Pinpoint the cell where the given text exists, returning its (x, y) midpoint coordinate. 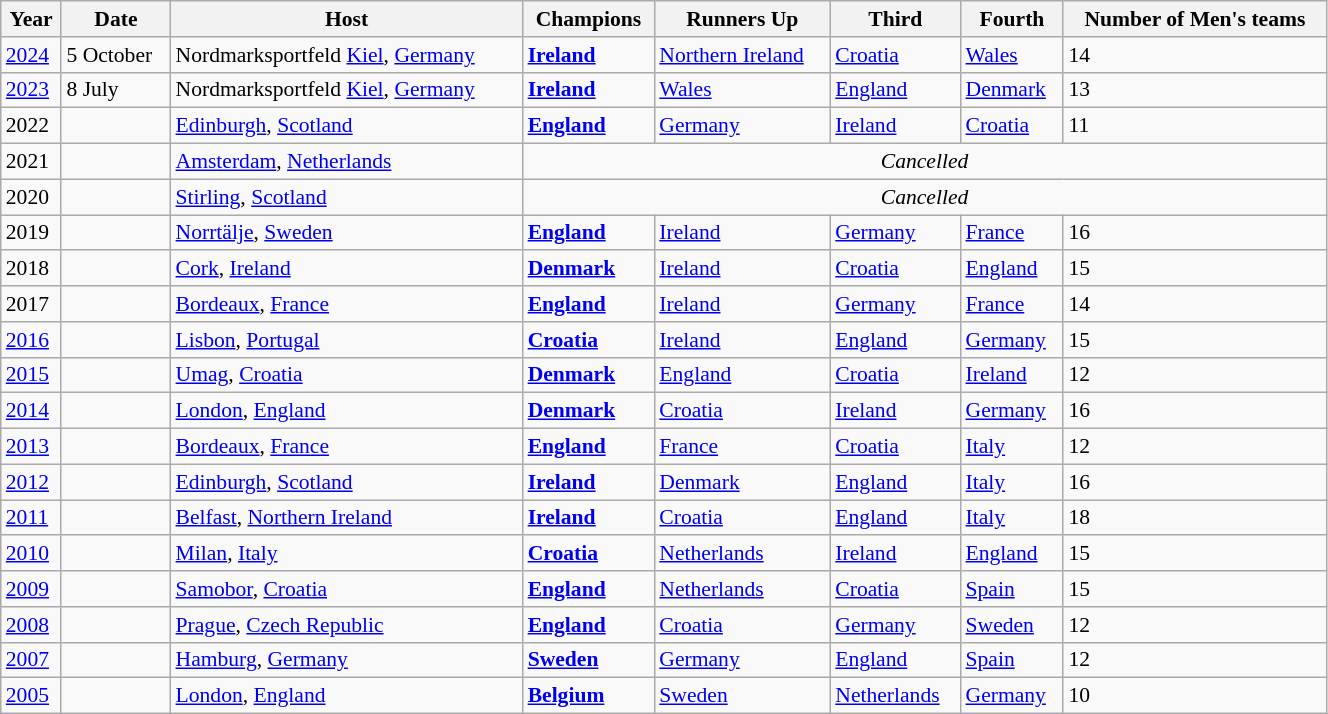
2011 (32, 518)
2009 (32, 589)
2022 (32, 126)
2014 (32, 411)
5 October (116, 55)
2010 (32, 554)
Milan, Italy (347, 554)
Umag, Croatia (347, 375)
2024 (32, 55)
11 (1194, 126)
2021 (32, 162)
Lisbon, Portugal (347, 340)
Hamburg, Germany (347, 660)
Northern Ireland (742, 55)
2008 (32, 625)
Belgium (589, 696)
2016 (32, 340)
Prague, Czech Republic (347, 625)
Cork, Ireland (347, 269)
Champions (589, 19)
Stirling, Scotland (347, 197)
2018 (32, 269)
Host (347, 19)
2005 (32, 696)
2015 (32, 375)
2023 (32, 90)
2007 (32, 660)
18 (1194, 518)
2019 (32, 233)
Belfast, Northern Ireland (347, 518)
Number of Men's teams (1194, 19)
Samobor, Croatia (347, 589)
10 (1194, 696)
Third (895, 19)
2020 (32, 197)
Year (32, 19)
Amsterdam, Netherlands (347, 162)
Norrtälje, Sweden (347, 233)
8 July (116, 90)
Runners Up (742, 19)
2012 (32, 482)
Date (116, 19)
13 (1194, 90)
2013 (32, 447)
2017 (32, 304)
Fourth (1012, 19)
